Capture the cell that displays the provided text and extract its (X, Y) central coordinate. 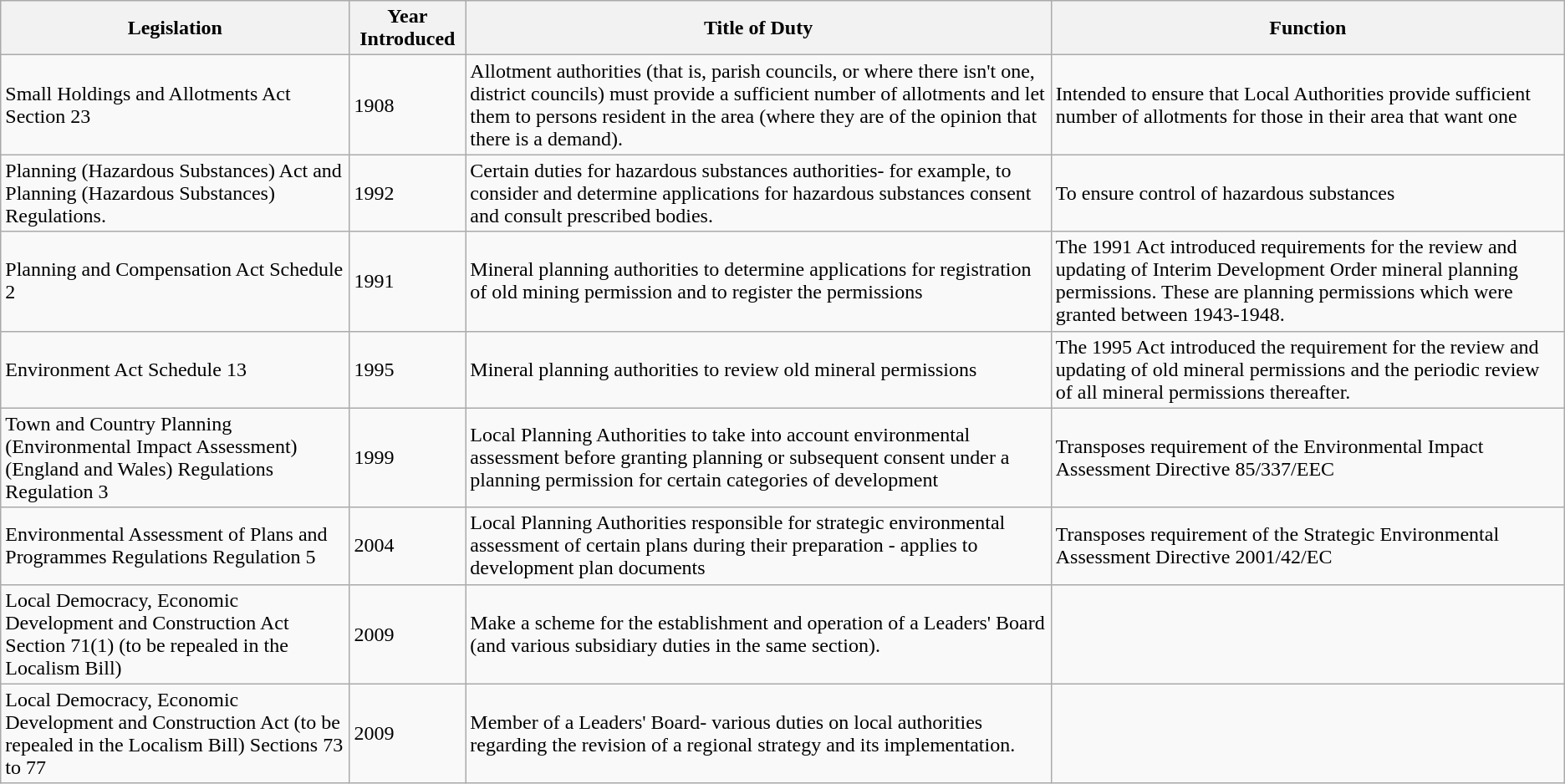
To ensure control of hazardous substances (1308, 193)
Make a scheme for the establishment and operation of a Leaders' Board (and various subsidiary duties in the same section). (758, 634)
Planning and Compensation Act Schedule 2 (176, 281)
Intended to ensure that Local Authorities provide sufficient number of allotments for those in their area that want one (1308, 105)
Local Democracy, Economic Development and Construction Act (to be repealed in the Localism Bill) Sections 73 to 77 (176, 734)
1991 (408, 281)
Legislation (176, 28)
Title of Duty (758, 28)
Transposes requirement of the Environmental Impact Assessment Directive 85/337/EEC (1308, 458)
Environmental Assessment of Plans and Programmes Regulations Regulation 5 (176, 546)
1908 (408, 105)
Local Democracy, Economic Development and Construction Act Section 71(1) (to be repealed in the Localism Bill) (176, 634)
Member of a Leaders' Board- various duties on local authorities regarding the revision of a regional strategy and its implementation. (758, 734)
Planning (Hazardous Substances) Act and Planning (Hazardous Substances) Regulations. (176, 193)
1995 (408, 369)
Function (1308, 28)
2004 (408, 546)
Mineral planning authorities to review old mineral permissions (758, 369)
Environment Act Schedule 13 (176, 369)
Mineral planning authorities to determine applications for registration of old mining permission and to register the permissions (758, 281)
Small Holdings and Allotments Act Section 23 (176, 105)
Town and Country Planning (Environmental Impact Assessment) (England and Wales) Regulations Regulation 3 (176, 458)
1992 (408, 193)
Year Introduced (408, 28)
1999 (408, 458)
Transposes requirement of the Strategic Environmental Assessment Directive 2001/42/EC (1308, 546)
